From the cell containing the given text, extract its center point as [X, Y] coordinate. 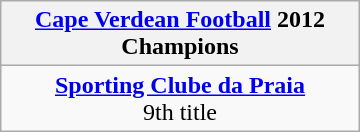
Cape Verdean Football 2012Champions [180, 34]
Sporting Clube da Praia9th title [180, 98]
